Return [X, Y] of the center of cell containing provided text 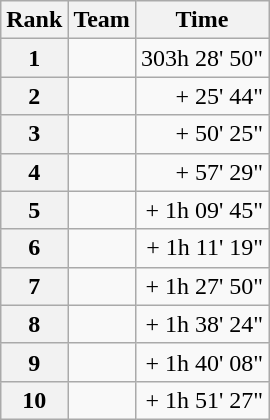
6 [34, 248]
+ 1h 11' 19" [202, 248]
+ 1h 38' 24" [202, 324]
Rank [34, 20]
8 [34, 324]
7 [34, 286]
+ 1h 51' 27" [202, 400]
4 [34, 172]
3 [34, 134]
+ 50' 25" [202, 134]
5 [34, 210]
9 [34, 362]
+ 1h 27' 50" [202, 286]
10 [34, 400]
+ 57' 29" [202, 172]
303h 28' 50" [202, 58]
1 [34, 58]
+ 25' 44" [202, 96]
+ 1h 09' 45" [202, 210]
Time [202, 20]
2 [34, 96]
+ 1h 40' 08" [202, 362]
Team [102, 20]
